Extract the (x, y) coordinate from the center of the cell holding the provided text.  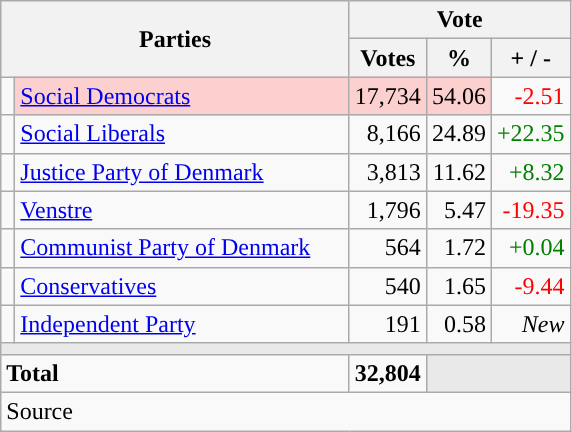
11.62 (458, 172)
+8.32 (530, 172)
1.65 (458, 286)
Vote (460, 20)
+22.35 (530, 134)
-19.35 (530, 210)
17,734 (388, 96)
-2.51 (530, 96)
Justice Party of Denmark (182, 172)
3,813 (388, 172)
Independent Party (182, 324)
1.72 (458, 248)
Social Liberals (182, 134)
+0.04 (530, 248)
+ / - (530, 58)
54.06 (458, 96)
Votes (388, 58)
0.58 (458, 324)
-9.44 (530, 286)
Parties (176, 39)
8,166 (388, 134)
Conservatives (182, 286)
Total (176, 373)
540 (388, 286)
32,804 (388, 373)
Source (286, 411)
Social Democrats (182, 96)
Venstre (182, 210)
5.47 (458, 210)
New (530, 324)
1,796 (388, 210)
191 (388, 324)
24.89 (458, 134)
% (458, 58)
Communist Party of Denmark (182, 248)
564 (388, 248)
